Identify which cell holds the provided text, then report its [x, y] central coordinate. 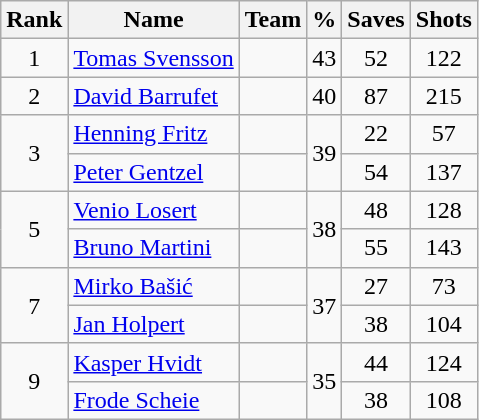
3 [34, 153]
2 [34, 96]
55 [376, 248]
Peter Gentzel [154, 172]
Shots [444, 20]
57 [444, 134]
Bruno Martini [154, 248]
87 [376, 96]
Frode Scheie [154, 400]
35 [324, 381]
Team [273, 20]
52 [376, 58]
9 [34, 381]
39 [324, 153]
48 [376, 210]
143 [444, 248]
1 [34, 58]
Kasper Hvidt [154, 362]
137 [444, 172]
Jan Holpert [154, 324]
Saves [376, 20]
73 [444, 286]
Henning Fritz [154, 134]
7 [34, 305]
% [324, 20]
128 [444, 210]
44 [376, 362]
37 [324, 305]
108 [444, 400]
124 [444, 362]
5 [34, 229]
122 [444, 58]
215 [444, 96]
Venio Losert [154, 210]
43 [324, 58]
40 [324, 96]
Rank [34, 20]
Name [154, 20]
22 [376, 134]
Tomas Svensson [154, 58]
54 [376, 172]
David Barrufet [154, 96]
27 [376, 286]
104 [444, 324]
Mirko Bašić [154, 286]
